From the cell containing the given text, extract its center point as [X, Y] coordinate. 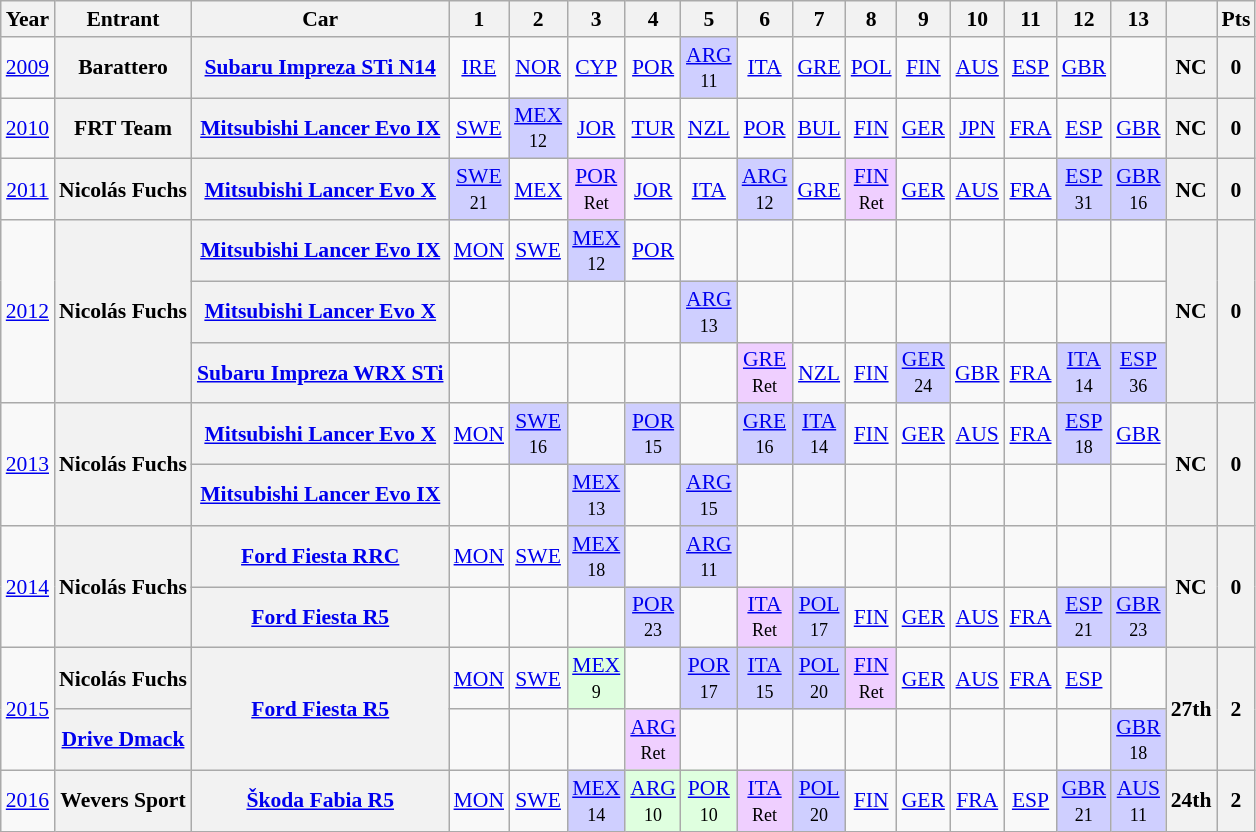
ESP18 [1084, 434]
MEX13 [596, 496]
2012 [28, 312]
Barattero [123, 68]
GRE16 [765, 434]
MEX14 [596, 800]
Subaru Impreza WRX STi [320, 372]
2009 [28, 68]
27th [1192, 709]
Drive Dmack [123, 740]
12 [1084, 19]
CYP [596, 68]
11 [1030, 19]
ESP21 [1084, 618]
2014 [28, 587]
1 [480, 19]
GBR23 [1138, 618]
JPN [978, 128]
POR17 [709, 678]
Car [320, 19]
MEX18 [596, 556]
13 [1138, 19]
ARG12 [765, 190]
ESP36 [1138, 372]
5 [709, 19]
Ford Fiesta RRC [320, 556]
POL17 [818, 618]
9 [924, 19]
6 [765, 19]
POL [872, 68]
GRERet [765, 372]
Subaru Impreza STi N14 [320, 68]
Year [28, 19]
GER24 [924, 372]
8 [872, 19]
Pts [1236, 19]
PORRet [596, 190]
2013 [28, 465]
ITA15 [765, 678]
POR10 [709, 800]
GBR16 [1138, 190]
4 [653, 19]
AUS11 [1138, 800]
Škoda Fabia R5 [320, 800]
ARGRet [653, 740]
SWE16 [538, 434]
24th [1192, 800]
2010 [28, 128]
3 [596, 19]
MEX9 [596, 678]
7 [818, 19]
2015 [28, 709]
POR15 [653, 434]
ARG13 [709, 312]
ARG10 [653, 800]
TUR [653, 128]
IRE [480, 68]
FRT Team [123, 128]
Wevers Sport [123, 800]
Entrant [123, 19]
MEX [538, 190]
2016 [28, 800]
NOR [538, 68]
GBR21 [1084, 800]
POR23 [653, 618]
2011 [28, 190]
ARG15 [709, 496]
BUL [818, 128]
ESP31 [1084, 190]
SWE21 [480, 190]
GBR18 [1138, 740]
10 [978, 19]
